Return [X, Y] of the center of cell containing provided text 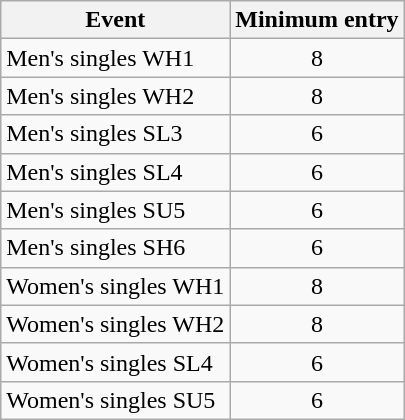
Men's singles WH2 [116, 96]
Men's singles SL3 [116, 134]
Minimum entry [317, 20]
Women's singles WH1 [116, 286]
Men's singles SU5 [116, 210]
Women's singles WH2 [116, 324]
Men's singles WH1 [116, 58]
Women's singles SL4 [116, 362]
Event [116, 20]
Men's singles SL4 [116, 172]
Women's singles SU5 [116, 400]
Men's singles SH6 [116, 248]
